Determine the [X, Y] coordinate at the center of the cell enclosing the given text.  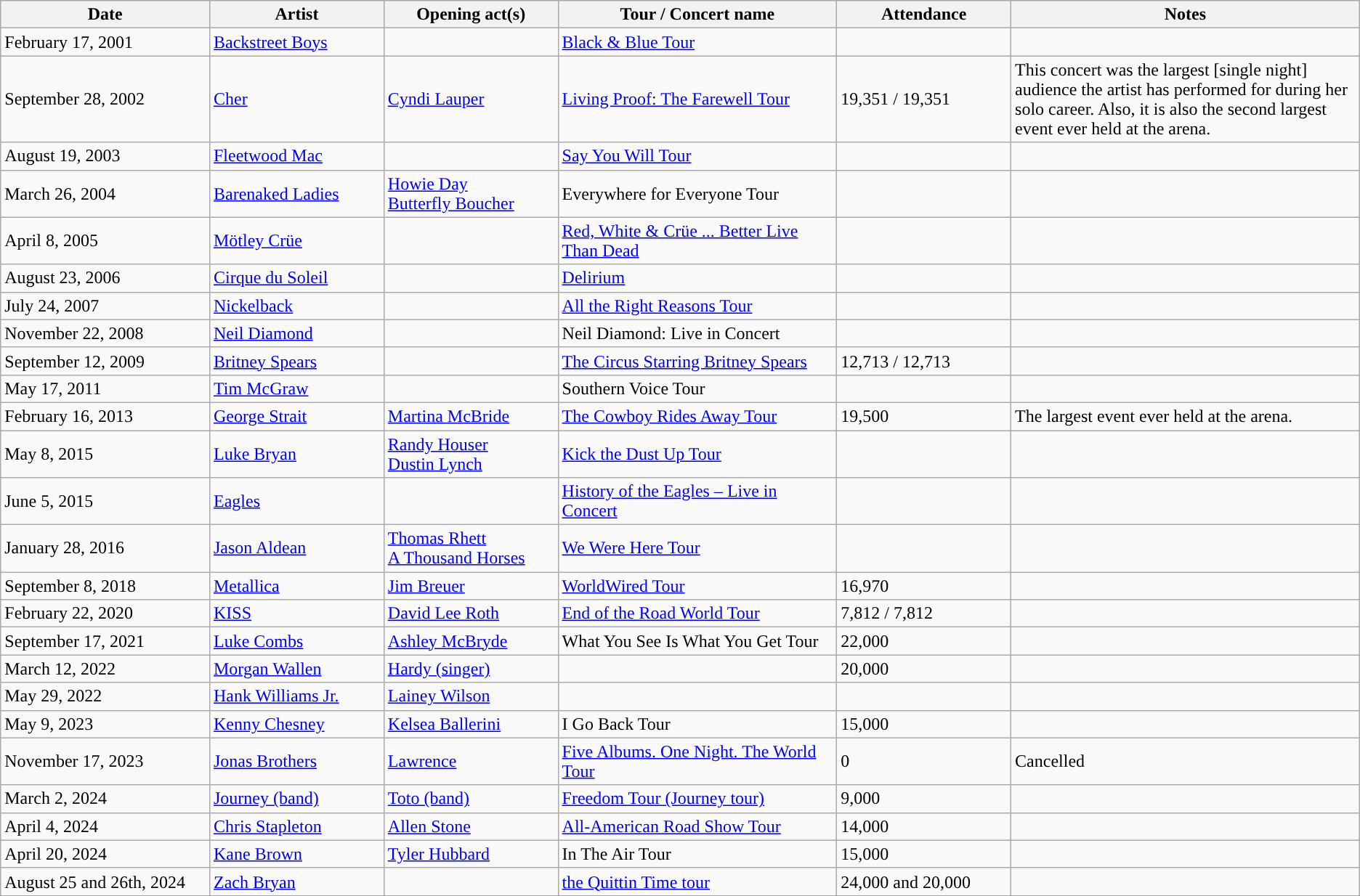
April 8, 2005 [105, 241]
Lainey Wilson [471, 696]
September 12, 2009 [105, 361]
March 26, 2004 [105, 193]
July 24, 2007 [105, 306]
Lawrence [471, 761]
Mötley Crüe [296, 241]
Zach Bryan [296, 881]
Neil Diamond [296, 333]
Cancelled [1186, 761]
September 8, 2018 [105, 586]
Luke Combs [296, 641]
November 17, 2023 [105, 761]
August 23, 2006 [105, 278]
Thomas RhettA Thousand Horses [471, 549]
Red, White & Crüe ... Better Live Than Dead [697, 241]
Date [105, 15]
Southern Voice Tour [697, 388]
Attendance [924, 15]
August 19, 2003 [105, 156]
Kane Brown [296, 854]
Journey (band) [296, 799]
Tim McGraw [296, 388]
Hank Williams Jr. [296, 696]
February 22, 2020 [105, 614]
Everywhere for Everyone Tour [697, 193]
Delirium [697, 278]
Nickelback [296, 306]
March 12, 2022 [105, 669]
Fleetwood Mac [296, 156]
KISS [296, 614]
In The Air Tour [697, 854]
George Strait [296, 416]
Backstreet Boys [296, 42]
The Cowboy Rides Away Tour [697, 416]
Say You Will Tour [697, 156]
September 17, 2021 [105, 641]
Notes [1186, 15]
Metallica [296, 586]
The Circus Starring Britney Spears [697, 361]
April 4, 2024 [105, 826]
Living Proof: The Farewell Tour [697, 99]
Kenny Chesney [296, 724]
What You See Is What You Get Tour [697, 641]
Randy HouserDustin Lynch [471, 453]
Cyndi Lauper [471, 99]
April 20, 2024 [105, 854]
Jim Breuer [471, 586]
Hardy (singer) [471, 669]
February 16, 2013 [105, 416]
Britney Spears [296, 361]
May 9, 2023 [105, 724]
Ashley McBryde [471, 641]
19,500 [924, 416]
Chris Stapleton [296, 826]
September 28, 2002 [105, 99]
Freedom Tour (Journey tour) [697, 799]
Jason Aldean [296, 549]
All the Right Reasons Tour [697, 306]
May 8, 2015 [105, 453]
9,000 [924, 799]
Artist [296, 15]
Kick the Dust Up Tour [697, 453]
End of the Road World Tour [697, 614]
19,351 / 19,351 [924, 99]
May 29, 2022 [105, 696]
David Lee Roth [471, 614]
Cher [296, 99]
March 2, 2024 [105, 799]
We Were Here Tour [697, 549]
Eagles [296, 501]
January 28, 2016 [105, 549]
22,000 [924, 641]
Luke Bryan [296, 453]
0 [924, 761]
24,000 and 20,000 [924, 881]
Opening act(s) [471, 15]
7,812 / 7,812 [924, 614]
Black & Blue Tour [697, 42]
WorldWired Tour [697, 586]
Five Albums. One Night. The World Tour [697, 761]
February 17, 2001 [105, 42]
All-American Road Show Tour [697, 826]
Tyler Hubbard [471, 854]
Neil Diamond: Live in Concert [697, 333]
The largest event ever held at the arena. [1186, 416]
Kelsea Ballerini [471, 724]
Toto (band) [471, 799]
12,713 / 12,713 [924, 361]
August 25 and 26th, 2024 [105, 881]
Jonas Brothers [296, 761]
Tour / Concert name [697, 15]
20,000 [924, 669]
the Quittin Time tour [697, 881]
I Go Back Tour [697, 724]
Barenaked Ladies [296, 193]
Allen Stone [471, 826]
Morgan Wallen [296, 669]
History of the Eagles – Live in Concert [697, 501]
Martina McBride [471, 416]
14,000 [924, 826]
Howie DayButterfly Boucher [471, 193]
16,970 [924, 586]
Cirque du Soleil [296, 278]
May 17, 2011 [105, 388]
June 5, 2015 [105, 501]
November 22, 2008 [105, 333]
